From the cell containing the given text, extract its center point as [x, y] coordinate. 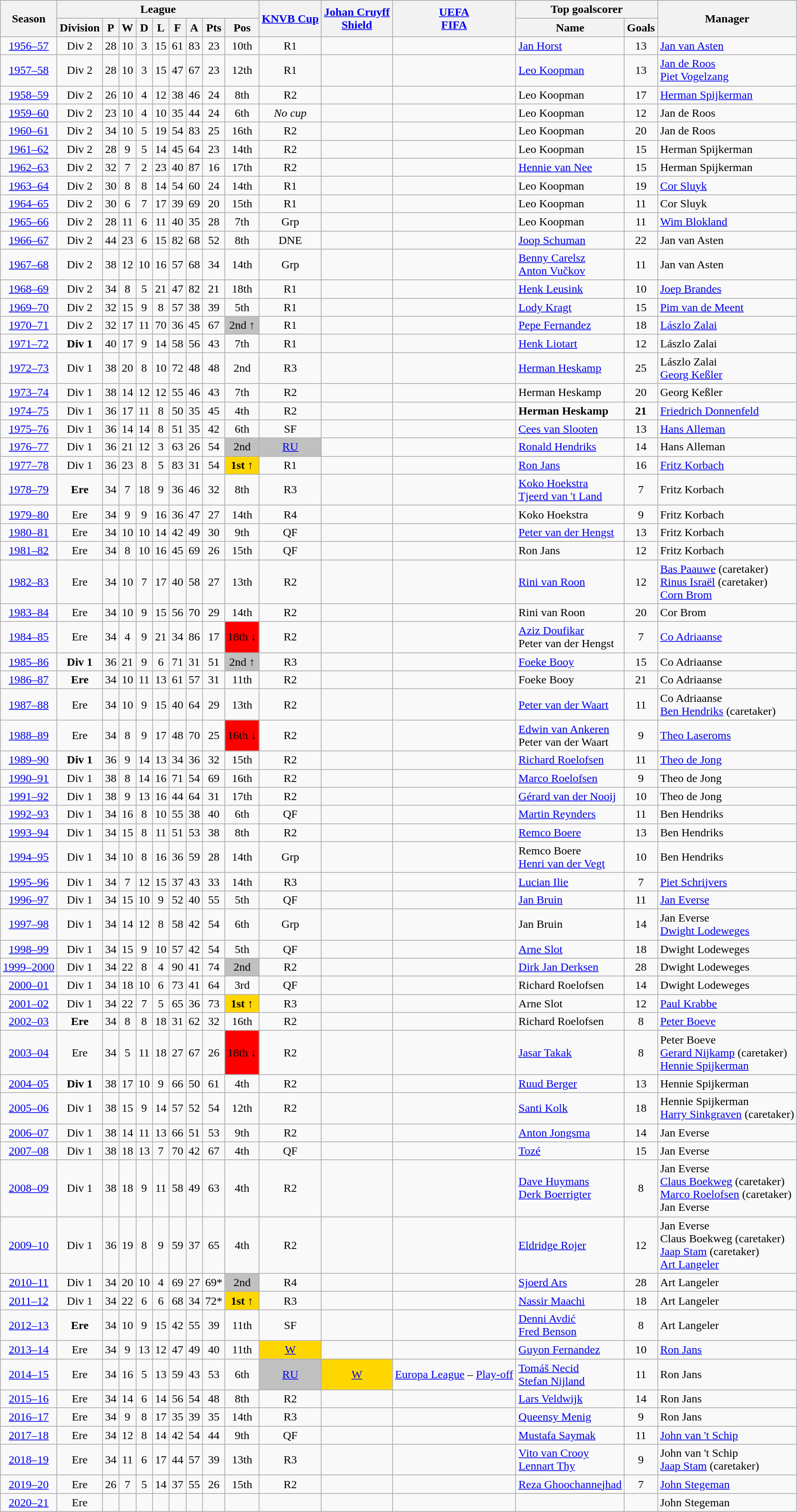
74 [213, 967]
2015–16 [29, 1399]
League [158, 10]
1975–76 [29, 429]
2004–05 [29, 1084]
2003–04 [29, 1053]
Gérard van der Nooij [570, 796]
1992–93 [29, 814]
18th [242, 289]
16th ↓ [242, 736]
Ronald Hendriks [570, 447]
Hennie Spijkerman [727, 1084]
2014–15 [29, 1374]
Benny Carelsz Anton Vučkov [570, 265]
Henk Leusink [570, 289]
2018–19 [29, 1460]
L [161, 28]
A [194, 28]
1989–90 [29, 760]
Friedrich Donnenfeld [727, 411]
1982–83 [29, 581]
Santi Kolk [570, 1108]
Tomáš Necid Stefan Nijland [570, 1374]
Goals [641, 28]
Marco Roelofsen [570, 778]
Vito van Crooy Lennart Thy [570, 1460]
Ruud Berger [570, 1084]
1958–59 [29, 95]
Co Adriaanse Ben Hendriks (caretaker) [727, 704]
3rd [242, 985]
2002–03 [29, 1022]
Pts [213, 28]
Peter van der Hengst [570, 532]
72 [177, 368]
Tozé [570, 1151]
Lars Veldwijk [570, 1399]
D [144, 28]
Piet Schrijvers [727, 882]
P [111, 28]
2009–10 [29, 1245]
1986–87 [29, 680]
Hennie van Nee [570, 167]
1966–67 [29, 240]
1981–82 [29, 550]
2005–06 [29, 1108]
2012–13 [29, 1325]
Peter van der Waart [570, 704]
2013–14 [29, 1350]
Denni Avdić Fred Benson [570, 1325]
1978–79 [29, 490]
1969–70 [29, 307]
Reza Ghoochannejhad [570, 1484]
Sjoerd Ars [570, 1282]
Season [29, 19]
1995–96 [29, 882]
Pos [242, 28]
Lucian Ilie [570, 882]
1973–74 [29, 393]
Mustafa Saymak [570, 1435]
1960–61 [29, 131]
10th [242, 46]
87 [194, 167]
Joop Schuman [570, 240]
Jan Everse Claus Boekweg (caretaker) Jaap Stam (caretaker) Art Langeler [727, 1245]
Theo Laseroms [727, 736]
2010–11 [29, 1282]
62 [194, 1022]
Europa League – Play-off [454, 1374]
Koko Hoekstra [570, 514]
Peter Boeve [727, 1022]
2017–18 [29, 1435]
Edwin van Ankeren Peter van der Waart [570, 736]
1957–58 [29, 71]
1963–64 [29, 185]
2011–12 [29, 1300]
2008–09 [29, 1188]
1983–84 [29, 613]
Wim Blokland [727, 222]
Pepe Fernandez [570, 325]
DNE [290, 240]
2020–21 [29, 1502]
Pim van de Meent [727, 307]
1977–78 [29, 465]
Jasar Takak [570, 1053]
1984–85 [29, 638]
69* [213, 1282]
Koko Hoekstra Tjeerd van 't Land [570, 490]
Nassir Maachi [570, 1300]
KNVB Cup [290, 19]
Jan Everse Claus Boekweg (caretaker) Marco Roelofsen (caretaker) Jan Everse [727, 1188]
Dave Huymans Derk Boerrigter [570, 1188]
John van 't Schip Jaap Stam (caretaker) [727, 1460]
Jan Everse Dwight Lodeweges [727, 924]
Henk Liotart [570, 344]
Dirk Jan Derksen [570, 967]
1993–94 [29, 832]
1997–98 [29, 924]
Hennie Spijkerman Harry Sinkgraven (caretaker) [727, 1108]
Name [570, 28]
Division [80, 28]
1964–65 [29, 203]
Queensy Menig [570, 1417]
1962–63 [29, 167]
Manager [727, 19]
2007–08 [29, 1151]
1976–77 [29, 447]
Remco Boere [570, 832]
2006–07 [29, 1133]
1998–99 [29, 949]
Aziz Doufikar Peter van der Hengst [570, 638]
Top goalscorer [587, 10]
Anton Jongsma [570, 1133]
Martin Reynders [570, 814]
Johan CruyffShield [357, 19]
1971–72 [29, 344]
Lászlo Zalai Georg Keßler [727, 368]
33 [213, 882]
Bas Paauwe (caretaker) Rinus Israël (caretaker) Corn Brom [727, 581]
No cup [290, 113]
2000–01 [29, 985]
1990–91 [29, 778]
Cees van Slooten [570, 429]
Lody Kragt [570, 307]
72* [213, 1300]
1985–86 [29, 662]
F [177, 28]
90 [177, 967]
Guyon Fernandez [570, 1350]
Georg Keßler [727, 393]
2019–20 [29, 1484]
2016–17 [29, 1417]
Paul Krabbe [727, 1004]
1974–75 [29, 411]
1972–73 [29, 368]
1999–2000 [29, 967]
1994–95 [29, 857]
UEFAFIFA [454, 19]
86 [194, 638]
2 [144, 167]
Joep Brandes [727, 289]
Peter Boeve Gerard Nijkamp (caretaker) Hennie Spijkerman [727, 1053]
1956–57 [29, 46]
1965–66 [29, 222]
John van 't Schip [727, 1435]
1987–88 [29, 704]
1988–89 [29, 736]
60 [194, 185]
Cor Brom [727, 613]
1979–80 [29, 514]
1968–69 [29, 289]
Jan Horst [570, 46]
1970–71 [29, 325]
1980–81 [29, 532]
Jan de Roos Piet Vogelzang [727, 71]
Remco Boere Henri van der Vegt [570, 857]
1959–60 [29, 113]
Eldridge Rojer [570, 1245]
1991–92 [29, 796]
1996–97 [29, 900]
1967–68 [29, 265]
1961–62 [29, 149]
2001–02 [29, 1004]
